Provide the (x, y) coordinate of the cell's center where the given text is located.  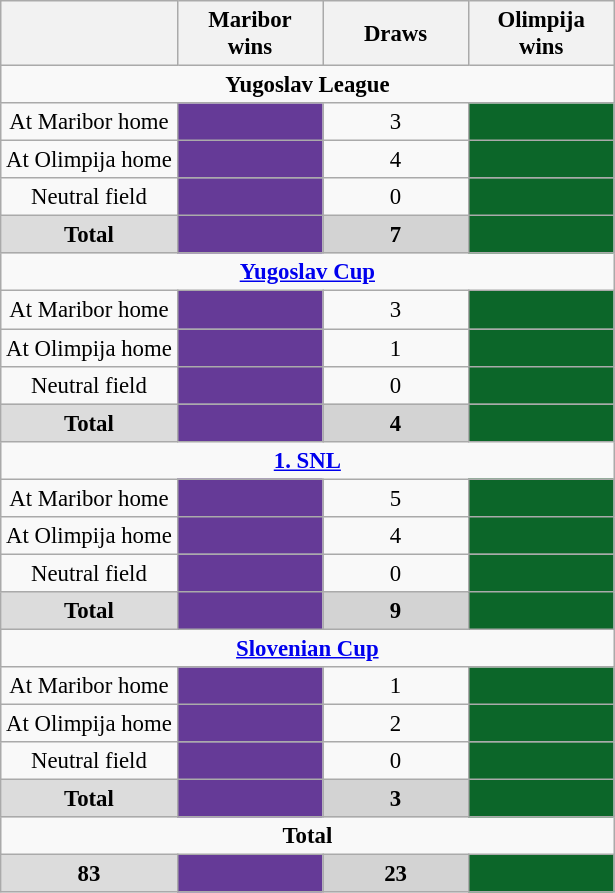
Yugoslav Cup (308, 273)
Draws (396, 34)
9 (396, 611)
2 (396, 724)
7 (396, 235)
83 (89, 874)
Slovenian Cup (308, 648)
23 (396, 874)
1. SNL (308, 460)
Olimpijawins (541, 34)
Yugoslav League (308, 85)
5 (396, 498)
Mariborwins (250, 34)
